Provide the [x, y] coordinate of the cell's center where the given text is located.  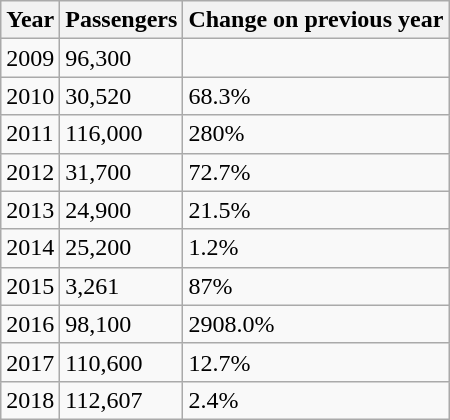
96,300 [122, 58]
68.3% [316, 96]
87% [316, 286]
116,000 [122, 134]
1.2% [316, 248]
2014 [30, 248]
2018 [30, 400]
25,200 [122, 248]
Change on previous year [316, 20]
2013 [30, 210]
98,100 [122, 324]
3,261 [122, 286]
2011 [30, 134]
2010 [30, 96]
110,600 [122, 362]
280% [316, 134]
2015 [30, 286]
Year [30, 20]
2012 [30, 172]
24,900 [122, 210]
21.5% [316, 210]
112,607 [122, 400]
2017 [30, 362]
72.7% [316, 172]
2908.0% [316, 324]
Passengers [122, 20]
31,700 [122, 172]
2009 [30, 58]
2016 [30, 324]
30,520 [122, 96]
2.4% [316, 400]
12.7% [316, 362]
